Determine the (x, y) coordinate at the center of the cell enclosing the given text.  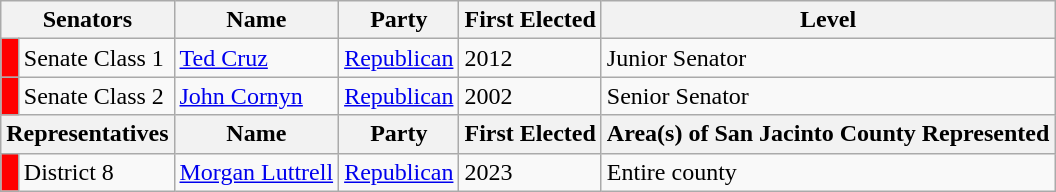
Junior Senator (828, 58)
District 8 (96, 172)
Representatives (88, 134)
2023 (530, 172)
Entire county (828, 172)
Senate Class 2 (96, 96)
Level (828, 20)
Morgan Luttrell (256, 172)
Ted Cruz (256, 58)
John Cornyn (256, 96)
Senior Senator (828, 96)
2002 (530, 96)
Senators (88, 20)
2012 (530, 58)
Senate Class 1 (96, 58)
Area(s) of San Jacinto County Represented (828, 134)
